Locate the cell with the specified text and output its [X, Y] center coordinate. 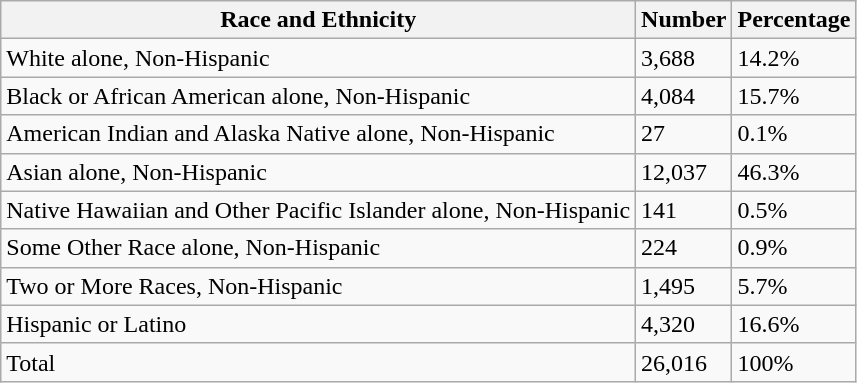
American Indian and Alaska Native alone, Non-Hispanic [318, 134]
16.6% [794, 324]
4,320 [684, 324]
Native Hawaiian and Other Pacific Islander alone, Non-Hispanic [318, 210]
Total [318, 362]
0.5% [794, 210]
3,688 [684, 58]
Asian alone, Non-Hispanic [318, 172]
Two or More Races, Non-Hispanic [318, 286]
14.2% [794, 58]
0.9% [794, 248]
27 [684, 134]
0.1% [794, 134]
Number [684, 20]
1,495 [684, 286]
Black or African American alone, Non-Hispanic [318, 96]
4,084 [684, 96]
15.7% [794, 96]
White alone, Non-Hispanic [318, 58]
100% [794, 362]
141 [684, 210]
26,016 [684, 362]
224 [684, 248]
Some Other Race alone, Non-Hispanic [318, 248]
Race and Ethnicity [318, 20]
12,037 [684, 172]
Hispanic or Latino [318, 324]
5.7% [794, 286]
46.3% [794, 172]
Percentage [794, 20]
